Search for the cell housing the specified text and yield its (X, Y) center coordinate. 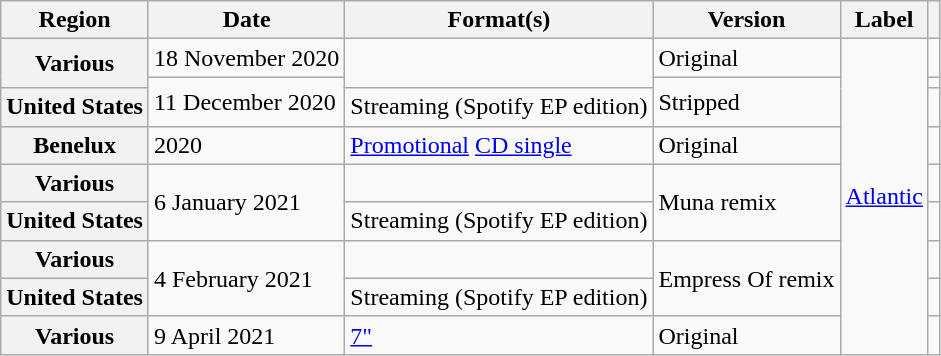
Date (246, 20)
Region (75, 20)
Atlantic (884, 197)
18 November 2020 (246, 58)
4 February 2021 (246, 278)
Muna remix (746, 202)
Label (884, 20)
Empress Of remix (746, 278)
7" (499, 335)
2020 (246, 145)
Version (746, 20)
6 January 2021 (246, 202)
9 April 2021 (246, 335)
Format(s) (499, 20)
Stripped (746, 102)
Benelux (75, 145)
Promotional CD single (499, 145)
11 December 2020 (246, 102)
